Extract the [X, Y] coordinate from the center of the cell holding the provided text.  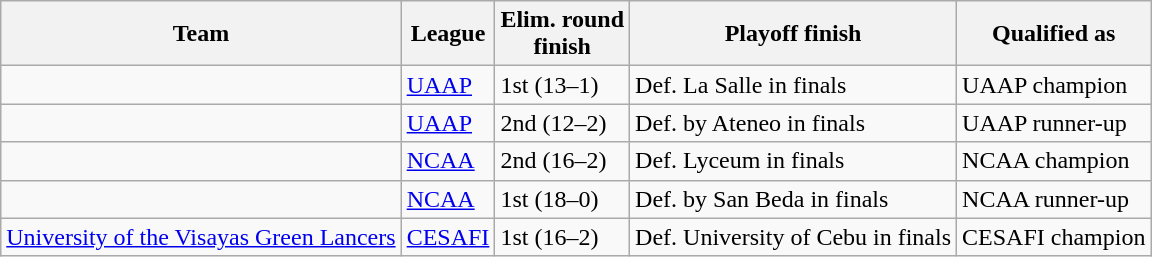
Def. by Ateneo in finals [794, 123]
1st (16–2) [562, 237]
NCAA champion [1054, 161]
CESAFI [448, 237]
Elim. roundfinish [562, 34]
University of the Visayas Green Lancers [201, 237]
Def. by San Beda in finals [794, 199]
1st (18–0) [562, 199]
1st (13–1) [562, 85]
CESAFI champion [1054, 237]
Team [201, 34]
UAAP champion [1054, 85]
League [448, 34]
Playoff finish [794, 34]
Def. University of Cebu in finals [794, 237]
NCAA runner-up [1054, 199]
Def. La Salle in finals [794, 85]
UAAP runner-up [1054, 123]
Qualified as [1054, 34]
2nd (16–2) [562, 161]
Def. Lyceum in finals [794, 161]
2nd (12–2) [562, 123]
